Provide the [x, y] coordinate of the cell's center where the given text is located.  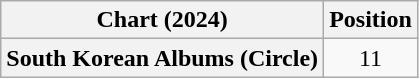
Chart (2024) [162, 20]
11 [371, 58]
Position [371, 20]
South Korean Albums (Circle) [162, 58]
